Output the (X, Y) coordinate of the center of the cell containing the given text.  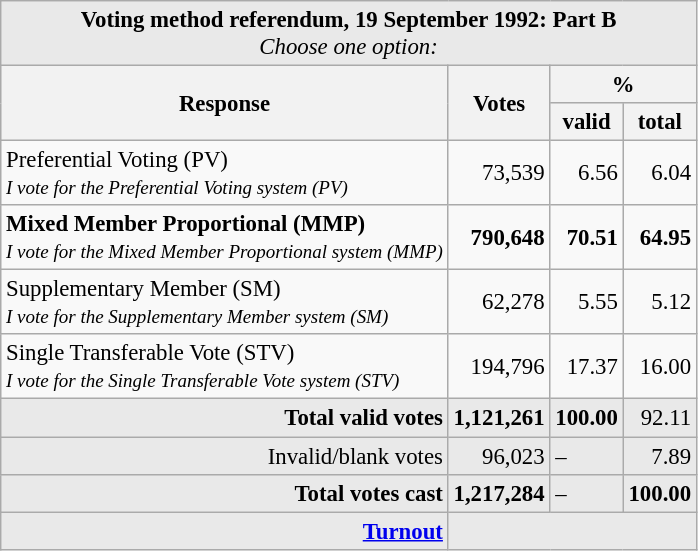
5.55 (586, 302)
Turnout (224, 531)
Preferential Voting (PV) I vote for the Preferential Voting system (PV) (224, 174)
Supplementary Member (SM) I vote for the Supplementary Member system (SM) (224, 302)
62,278 (499, 302)
194,796 (499, 366)
6.04 (660, 174)
73,539 (499, 174)
valid (586, 122)
7.89 (660, 456)
Total votes cast (224, 493)
16.00 (660, 366)
92.11 (660, 418)
Total valid votes (224, 418)
17.37 (586, 366)
total (660, 122)
Voting method referendum, 19 September 1992: Part B Choose one option: (349, 34)
6.56 (586, 174)
64.95 (660, 238)
790,648 (499, 238)
Votes (499, 104)
70.51 (586, 238)
Response (224, 104)
Mixed Member Proportional (MMP) I vote for the Mixed Member Proportional system (MMP) (224, 238)
5.12 (660, 302)
Invalid/blank votes (224, 456)
96,023 (499, 456)
Single Transferable Vote (STV) I vote for the Single Transferable Vote system (STV) (224, 366)
1,121,261 (499, 418)
1,217,284 (499, 493)
% (623, 85)
